Find where the given text appears and provide that cell's center as [x, y] coordinate. 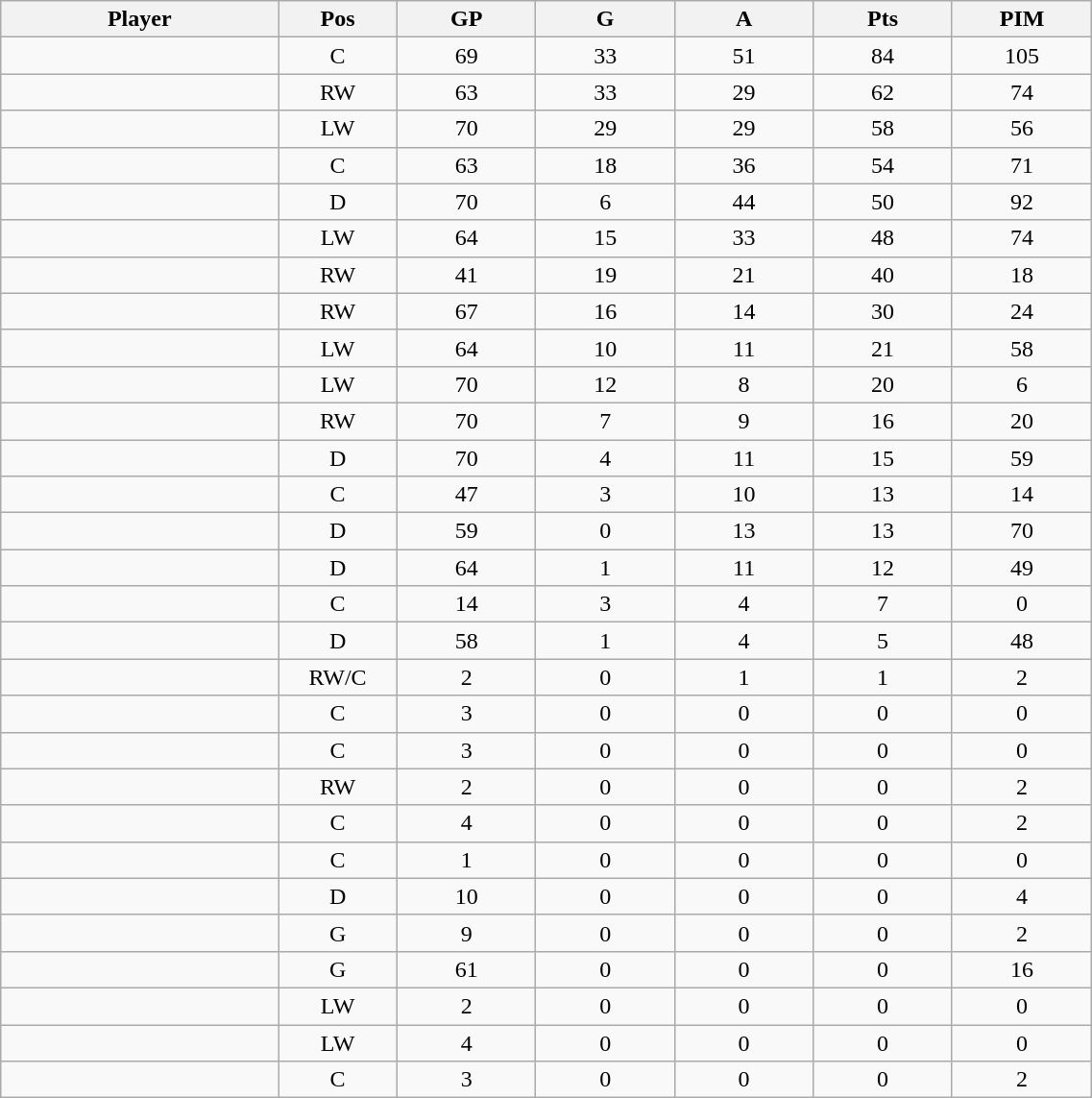
47 [466, 495]
40 [883, 275]
56 [1022, 129]
71 [1022, 165]
5 [883, 641]
67 [466, 311]
A [743, 19]
51 [743, 56]
24 [1022, 311]
19 [605, 275]
92 [1022, 202]
84 [883, 56]
61 [466, 969]
62 [883, 92]
8 [743, 384]
49 [1022, 568]
Pos [338, 19]
36 [743, 165]
44 [743, 202]
Player [140, 19]
30 [883, 311]
105 [1022, 56]
41 [466, 275]
RW/C [338, 677]
50 [883, 202]
GP [466, 19]
54 [883, 165]
Pts [883, 19]
69 [466, 56]
PIM [1022, 19]
